Find where the given text appears and provide that cell's center as [x, y] coordinate. 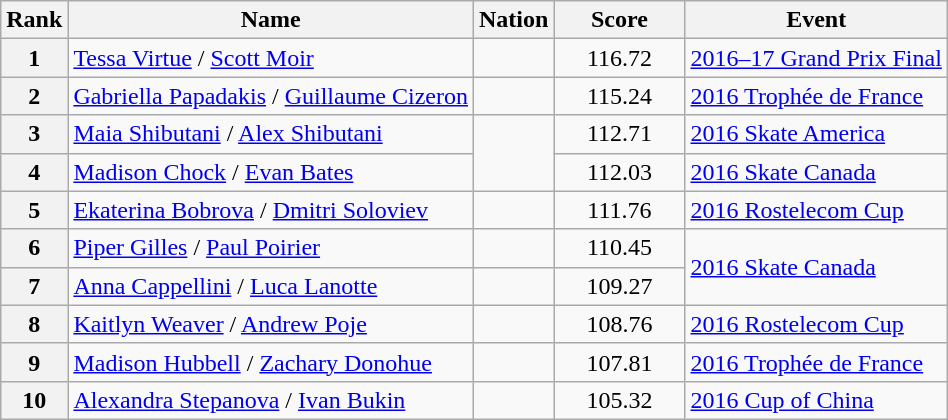
Kaitlyn Weaver / Andrew Poje [271, 324]
7 [34, 286]
2016–17 Grand Prix Final [816, 58]
107.81 [620, 362]
8 [34, 324]
116.72 [620, 58]
3 [34, 134]
112.71 [620, 134]
Alexandra Stepanova / Ivan Bukin [271, 400]
Gabriella Papadakis / Guillaume Cizeron [271, 96]
Score [620, 20]
109.27 [620, 286]
9 [34, 362]
Madison Hubbell / Zachary Donohue [271, 362]
2 [34, 96]
Maia Shibutani / Alex Shibutani [271, 134]
110.45 [620, 248]
10 [34, 400]
Anna Cappellini / Luca Lanotte [271, 286]
Name [271, 20]
111.76 [620, 210]
2016 Skate America [816, 134]
Event [816, 20]
Madison Chock / Evan Bates [271, 172]
108.76 [620, 324]
5 [34, 210]
105.32 [620, 400]
Nation [513, 20]
Rank [34, 20]
115.24 [620, 96]
Tessa Virtue / Scott Moir [271, 58]
112.03 [620, 172]
1 [34, 58]
2016 Cup of China [816, 400]
4 [34, 172]
6 [34, 248]
Piper Gilles / Paul Poirier [271, 248]
Ekaterina Bobrova / Dmitri Soloviev [271, 210]
